Extract the [X, Y] coordinate from the center of the cell holding the provided text.  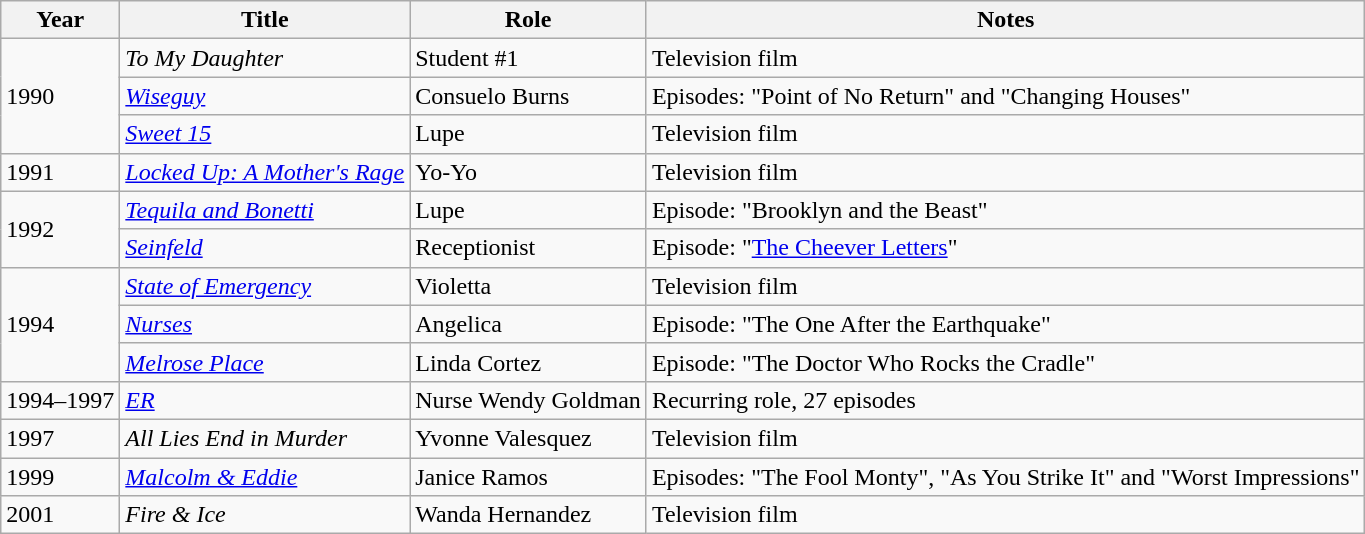
Nurse Wendy Goldman [528, 400]
Melrose Place [265, 362]
Wanda Hernandez [528, 515]
Fire & Ice [265, 515]
Yo-Yo [528, 172]
Episode: "The One After the Earthquake" [1006, 324]
1994 [60, 324]
Malcolm & Eddie [265, 477]
Title [265, 20]
Receptionist [528, 248]
Year [60, 20]
1992 [60, 229]
Locked Up: A Mother's Rage [265, 172]
1991 [60, 172]
Nurses [265, 324]
1999 [60, 477]
2001 [60, 515]
Recurring role, 27 episodes [1006, 400]
Tequila and Bonetti [265, 210]
Janice Ramos [528, 477]
To My Daughter [265, 58]
Episodes: "Point of No Return" and "Changing Houses" [1006, 96]
Sweet 15 [265, 134]
Episode: "The Cheever Letters" [1006, 248]
ER [265, 400]
Student #1 [528, 58]
Episode: "The Doctor Who Rocks the Cradle" [1006, 362]
Episode: "Brooklyn and the Beast" [1006, 210]
Wiseguy [265, 96]
Linda Cortez [528, 362]
Violetta [528, 286]
Role [528, 20]
All Lies End in Murder [265, 438]
Notes [1006, 20]
Seinfeld [265, 248]
Yvonne Valesquez [528, 438]
State of Emergency [265, 286]
1997 [60, 438]
Consuelo Burns [528, 96]
1994–1997 [60, 400]
Episodes: "The Fool Monty", "As You Strike It" and "Worst Impressions" [1006, 477]
1990 [60, 96]
Angelica [528, 324]
